Pinpoint the cell where the given text exists, returning its [x, y] midpoint coordinate. 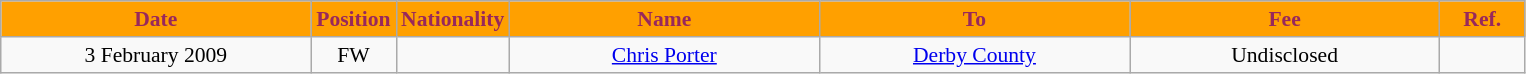
Chris Porter [664, 55]
FW [354, 55]
Ref. [1482, 19]
Derby County [974, 55]
Position [354, 19]
Nationality [452, 19]
To [974, 19]
Name [664, 19]
Undisclosed [1285, 55]
3 February 2009 [156, 55]
Fee [1285, 19]
Date [156, 19]
